Capture the cell that displays the provided text and extract its (x, y) central coordinate. 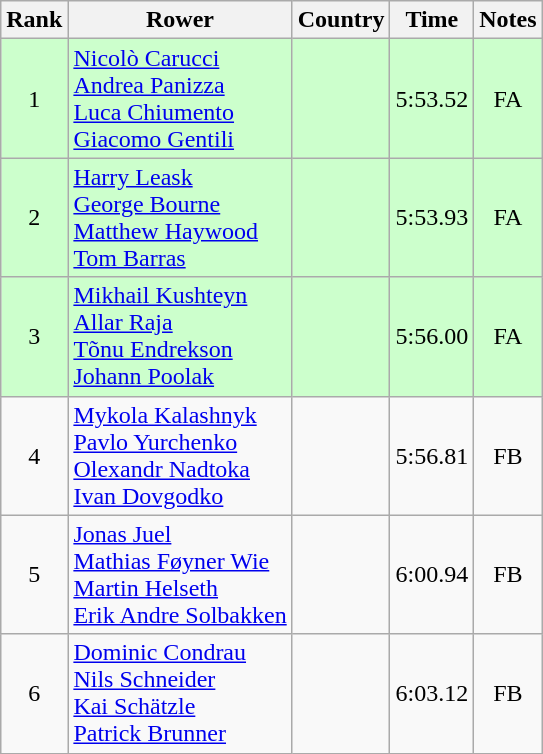
6 (34, 694)
Harry LeaskGeorge BourneMatthew HaywoodTom Barras (180, 218)
Notes (508, 20)
4 (34, 456)
Dominic CondrauNils SchneiderKai SchätzlePatrick Brunner (180, 694)
Mikhail KushteynAllar RajaTõnu EndreksonJohann Poolak (180, 336)
2 (34, 218)
Rank (34, 20)
Mykola KalashnykPavlo YurchenkoOlexandr NadtokaIvan Dovgodko (180, 456)
5:53.52 (432, 98)
Time (432, 20)
6:03.12 (432, 694)
6:00.94 (432, 574)
1 (34, 98)
5:56.81 (432, 456)
5:53.93 (432, 218)
Rower (180, 20)
Nicolò CarucciAndrea PanizzaLuca ChiumentoGiacomo Gentili (180, 98)
5:56.00 (432, 336)
Jonas JuelMathias Føyner WieMartin HelsethErik Andre Solbakken (180, 574)
3 (34, 336)
Country (341, 20)
5 (34, 574)
